Provide the (x, y) coordinate of the cell's center where the given text is located.  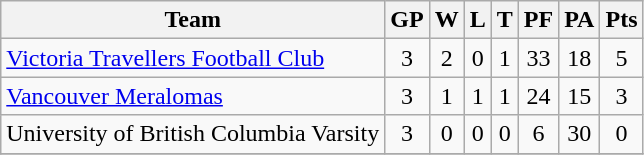
University of British Columbia Varsity (193, 134)
GP (407, 20)
6 (538, 134)
30 (580, 134)
18 (580, 58)
5 (622, 58)
W (446, 20)
Pts (622, 20)
24 (538, 96)
15 (580, 96)
Victoria Travellers Football Club (193, 58)
Vancouver Meralomas (193, 96)
Team (193, 20)
PF (538, 20)
2 (446, 58)
33 (538, 58)
L (478, 20)
PA (580, 20)
T (504, 20)
